From the cell containing the given text, extract its center point as (x, y) coordinate. 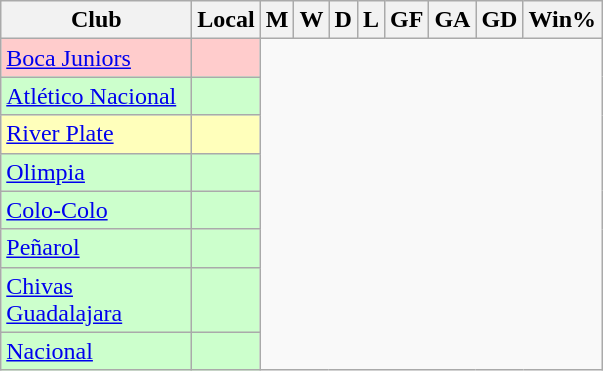
River Plate (96, 134)
Local (226, 20)
Boca Juniors (96, 58)
GD (500, 20)
GF (406, 20)
GA (452, 20)
W (312, 20)
M (277, 20)
Chivas Guadalajara (96, 300)
Club (96, 20)
Nacional (96, 351)
Atlético Nacional (96, 96)
L (370, 20)
Colo-Colo (96, 210)
Win% (562, 20)
D (343, 20)
Peñarol (96, 248)
Olimpia (96, 172)
